Identify which cell holds the provided text, then report its (x, y) central coordinate. 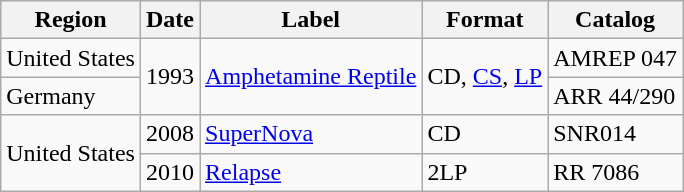
Relapse (311, 172)
2010 (170, 172)
AMREP 047 (616, 58)
RR 7086 (616, 172)
2008 (170, 134)
ARR 44/290 (616, 96)
Germany (71, 96)
SuperNova (311, 134)
2LP (485, 172)
Label (311, 20)
Date (170, 20)
1993 (170, 77)
Amphetamine Reptile (311, 77)
Catalog (616, 20)
Format (485, 20)
CD, CS, LP (485, 77)
Region (71, 20)
CD (485, 134)
SNR014 (616, 134)
